Search for the cell housing the specified text and yield its (X, Y) center coordinate. 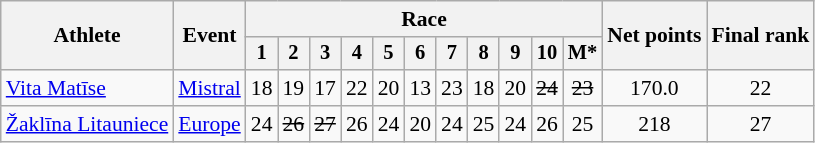
Net points (654, 36)
Mistral (209, 88)
10 (547, 54)
4 (357, 54)
Event (209, 36)
Žaklīna Litauniece (88, 124)
218 (654, 124)
Europe (209, 124)
5 (389, 54)
Final rank (760, 36)
2 (294, 54)
3 (325, 54)
8 (484, 54)
1 (262, 54)
17 (325, 88)
M* (582, 54)
19 (294, 88)
13 (420, 88)
Athlete (88, 36)
Race (424, 19)
6 (420, 54)
Vita Matīse (88, 88)
7 (452, 54)
9 (515, 54)
170.0 (654, 88)
